For the text-containing cell, return its midpoint in (x, y) coordinate format. 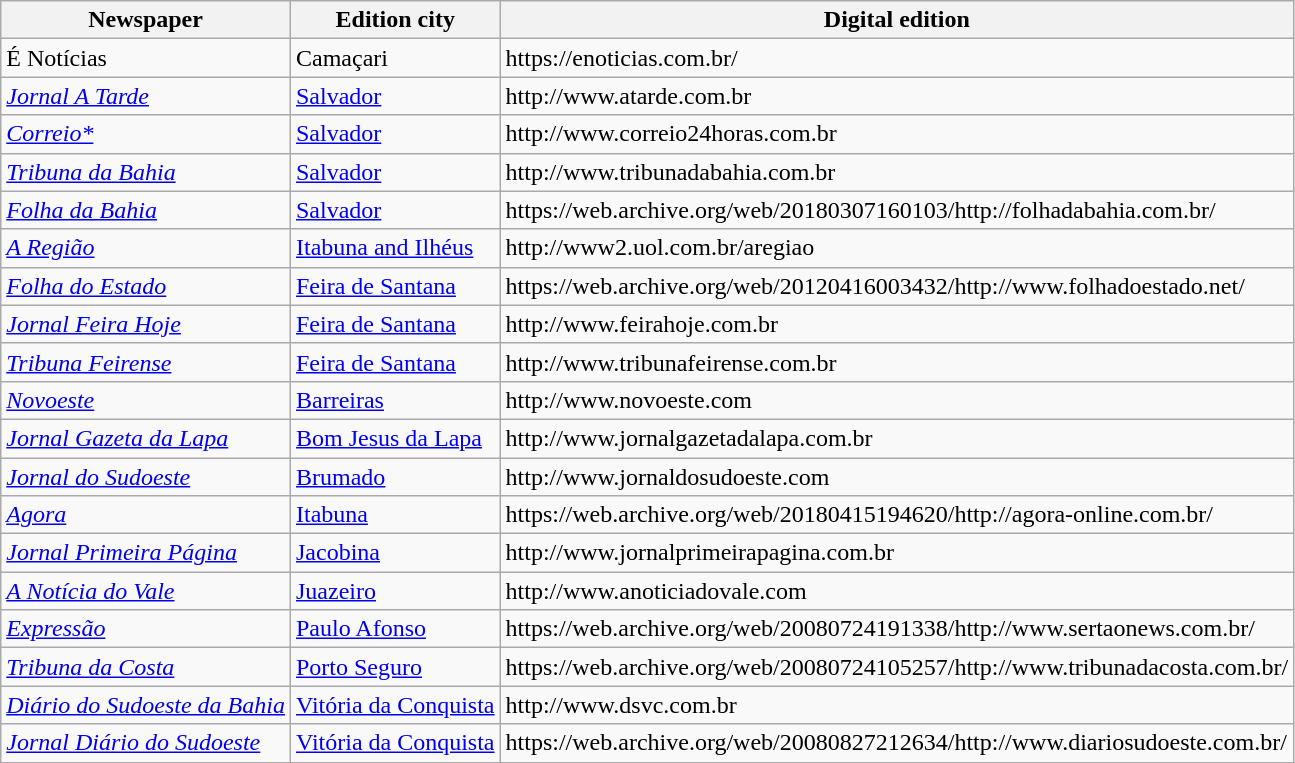
http://www2.uol.com.br/aregiao (897, 248)
Juazeiro (395, 591)
Novoeste (146, 400)
Diário do Sudoeste da Bahia (146, 705)
https://web.archive.org/web/20080827212634/http://www.diariosudoeste.com.br/ (897, 743)
Jacobina (395, 553)
Jornal do Sudoeste (146, 477)
Jornal A Tarde (146, 96)
Jornal Primeira Página (146, 553)
Tribuna Feirense (146, 362)
Newspaper (146, 20)
Jornal Diário do Sudoeste (146, 743)
https://web.archive.org/web/20080724105257/http://www.tribunadacosta.com.br/ (897, 667)
É Notícias (146, 58)
http://www.tribunadabahia.com.br (897, 172)
https://web.archive.org/web/20180415194620/http://agora-online.com.br/ (897, 515)
Itabuna and Ilhéus (395, 248)
http://www.anoticiadovale.com (897, 591)
Camaçari (395, 58)
Folha do Estado (146, 286)
Folha da Bahia (146, 210)
http://www.tribunafeirense.com.br (897, 362)
https://web.archive.org/web/20120416003432/http://www.folhadoestado.net/ (897, 286)
Brumado (395, 477)
Expressão (146, 629)
http://www.correio24horas.com.br (897, 134)
Tribuna da Bahia (146, 172)
http://www.feirahoje.com.br (897, 324)
https://web.archive.org/web/20180307160103/http://folhadabahia.com.br/ (897, 210)
https://web.archive.org/web/20080724191338/http://www.sertaonews.com.br/ (897, 629)
Itabuna (395, 515)
http://www.jornaldosudoeste.com (897, 477)
https://enoticias.com.br/ (897, 58)
Edition city (395, 20)
Barreiras (395, 400)
Digital edition (897, 20)
Porto Seguro (395, 667)
Jornal Feira Hoje (146, 324)
A Região (146, 248)
http://www.atarde.com.br (897, 96)
Paulo Afonso (395, 629)
Correio* (146, 134)
http://www.novoeste.com (897, 400)
Tribuna da Costa (146, 667)
Agora (146, 515)
http://www.jornalgazetadalapa.com.br (897, 438)
A Notícia do Vale (146, 591)
http://www.dsvc.com.br (897, 705)
Jornal Gazeta da Lapa (146, 438)
http://www.jornalprimeirapagina.com.br (897, 553)
Bom Jesus da Lapa (395, 438)
